Search for the cell housing the specified text and yield its (X, Y) center coordinate. 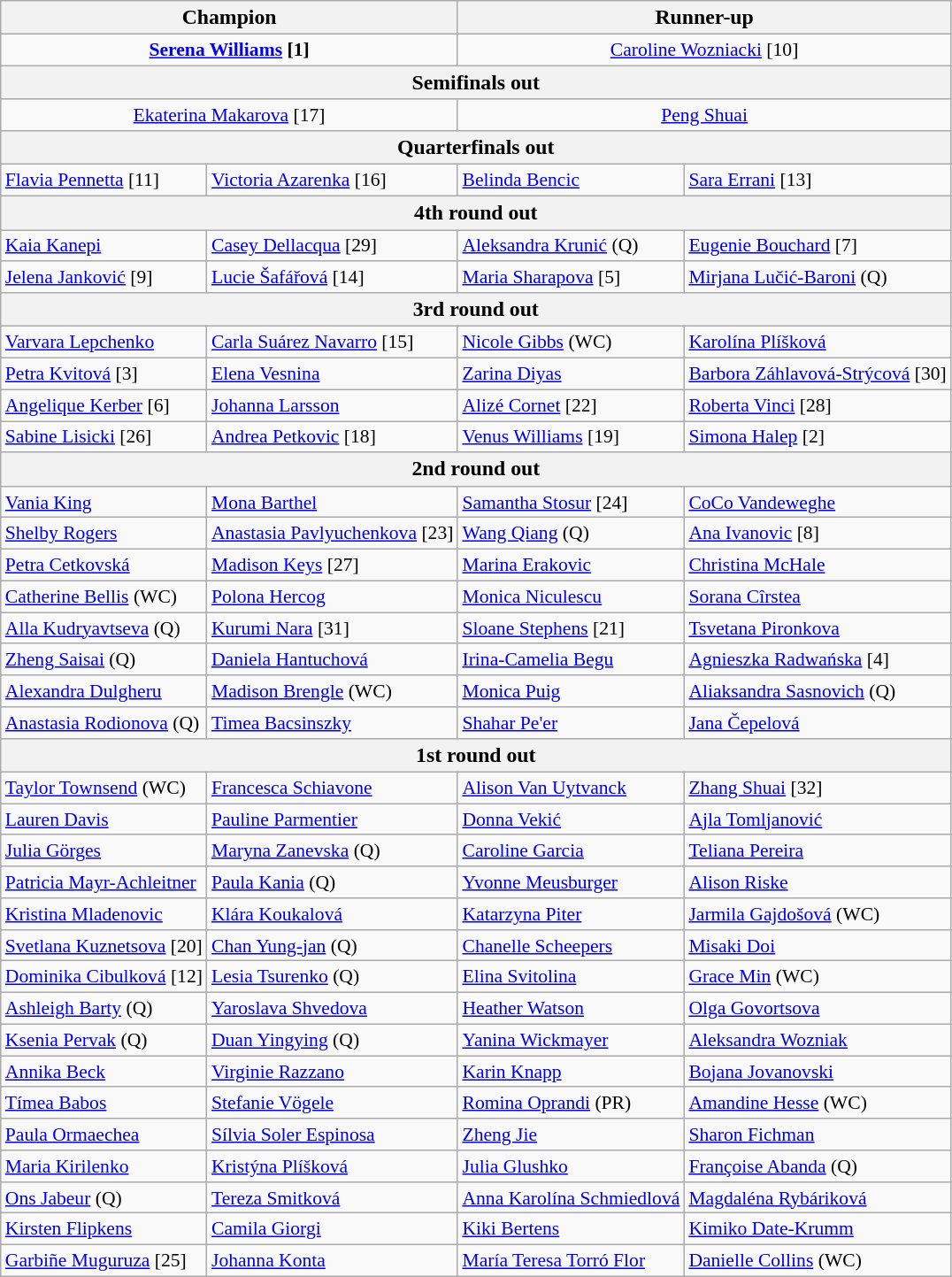
Kristina Mladenovic (104, 914)
Carla Suárez Navarro [15] (333, 342)
Nicole Gibbs (WC) (571, 342)
3rd round out (476, 310)
Semifinals out (476, 83)
Petra Cetkovská (104, 565)
Chanelle Scheepers (571, 946)
Johanna Larsson (333, 405)
Taylor Townsend (WC) (104, 789)
Sara Errani [13] (818, 181)
Flavia Pennetta [11] (104, 181)
Sloane Stephens [21] (571, 628)
Alexandra Dulgheru (104, 691)
Irina-Camelia Begu (571, 660)
Jelena Janković [9] (104, 278)
Jarmila Gajdošová (WC) (818, 914)
Wang Qiang (Q) (571, 534)
CoCo Vandeweghe (818, 503)
Kristýna Plíšková (333, 1166)
Ana Ivanovic [8] (818, 534)
María Teresa Torró Flor (571, 1261)
Caroline Wozniacki [10] (704, 50)
Runner-up (704, 18)
Zheng Jie (571, 1135)
Varvara Lepchenko (104, 342)
Alizé Cornet [22] (571, 405)
Daniela Hantuchová (333, 660)
Aleksandra Wozniak (818, 1041)
Vania King (104, 503)
2nd round out (476, 470)
Zheng Saisai (Q) (104, 660)
Roberta Vinci [28] (818, 405)
Johanna Konta (333, 1261)
Ksenia Pervak (Q) (104, 1041)
Victoria Azarenka [16] (333, 181)
Sharon Fichman (818, 1135)
Serena Williams [1] (230, 50)
Julia Glushko (571, 1166)
Yaroslava Shvedova (333, 1009)
Lauren Davis (104, 819)
Camila Giorgi (333, 1229)
Teliana Pereira (818, 851)
Aleksandra Krunić (Q) (571, 246)
Amandine Hesse (WC) (818, 1104)
Christina McHale (818, 565)
Grace Min (WC) (818, 977)
Klára Koukalová (333, 914)
Heather Watson (571, 1009)
Alison Van Uytvanck (571, 789)
Yvonne Meusburger (571, 882)
Marina Erakovic (571, 565)
Mirjana Lučić-Baroni (Q) (818, 278)
1st round out (476, 756)
Peng Shuai (704, 116)
Bojana Jovanovski (818, 1072)
Sorana Cîrstea (818, 596)
Paula Kania (Q) (333, 882)
Catherine Bellis (WC) (104, 596)
Monica Puig (571, 691)
Shahar Pe'er (571, 723)
Aliaksandra Sasnovich (Q) (818, 691)
Virginie Razzano (333, 1072)
Madison Keys [27] (333, 565)
Françoise Abanda (Q) (818, 1166)
Lucie Šafářová [14] (333, 278)
Svetlana Kuznetsova [20] (104, 946)
Elina Svitolina (571, 977)
Mona Barthel (333, 503)
Andrea Petkovic [18] (333, 437)
Kirsten Flipkens (104, 1229)
Petra Kvitová [3] (104, 374)
Elena Vesnina (333, 374)
Champion (230, 18)
Ajla Tomljanović (818, 819)
Julia Görges (104, 851)
Danielle Collins (WC) (818, 1261)
Timea Bacsinszky (333, 723)
Maria Kirilenko (104, 1166)
Karin Knapp (571, 1072)
Dominika Cibulková [12] (104, 977)
Olga Govortsova (818, 1009)
Alison Riske (818, 882)
Lesia Tsurenko (Q) (333, 977)
Anastasia Rodionova (Q) (104, 723)
Karolína Plíšková (818, 342)
Ekaterina Makarova [17] (230, 116)
Tímea Babos (104, 1104)
Quarterfinals out (476, 148)
Chan Yung-jan (Q) (333, 946)
Duan Yingying (Q) (333, 1041)
Kimiko Date-Krumm (818, 1229)
Shelby Rogers (104, 534)
Misaki Doi (818, 946)
Polona Hercog (333, 596)
Simona Halep [2] (818, 437)
Ashleigh Barty (Q) (104, 1009)
Barbora Záhlavová-Strýcová [30] (818, 374)
Samantha Stosur [24] (571, 503)
Jana Čepelová (818, 723)
Magdaléna Rybáriková (818, 1198)
Belinda Bencic (571, 181)
Yanina Wickmayer (571, 1041)
Monica Niculescu (571, 596)
Venus Williams [19] (571, 437)
Zhang Shuai [32] (818, 789)
Zarina Diyas (571, 374)
Tereza Smitková (333, 1198)
Paula Ormaechea (104, 1135)
Donna Vekić (571, 819)
Tsvetana Pironkova (818, 628)
Ons Jabeur (Q) (104, 1198)
Kiki Bertens (571, 1229)
Maria Sharapova [5] (571, 278)
Sabine Lisicki [26] (104, 437)
Annika Beck (104, 1072)
Anastasia Pavlyuchenkova [23] (333, 534)
Madison Brengle (WC) (333, 691)
Kaia Kanepi (104, 246)
Angelique Kerber [6] (104, 405)
Eugenie Bouchard [7] (818, 246)
Garbiñe Muguruza [25] (104, 1261)
Patricia Mayr-Achleitner (104, 882)
Casey Dellacqua [29] (333, 246)
Sílvia Soler Espinosa (333, 1135)
Pauline Parmentier (333, 819)
Agnieszka Radwańska [4] (818, 660)
Maryna Zanevska (Q) (333, 851)
Anna Karolína Schmiedlová (571, 1198)
4th round out (476, 213)
Katarzyna Piter (571, 914)
Romina Oprandi (PR) (571, 1104)
Kurumi Nara [31] (333, 628)
Stefanie Vögele (333, 1104)
Caroline Garcia (571, 851)
Francesca Schiavone (333, 789)
Alla Kudryavtseva (Q) (104, 628)
